Scan for the cell matching the given text and deliver its (X, Y) coordinate at center. 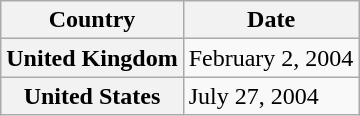
United States (92, 96)
United Kingdom (92, 58)
Date (271, 20)
Country (92, 20)
February 2, 2004 (271, 58)
July 27, 2004 (271, 96)
